Determine the [X, Y] coordinate at the center of the cell enclosing the given text.  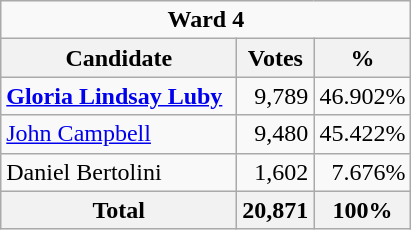
Candidate [119, 58]
9,789 [276, 96]
46.902% [362, 96]
Daniel Bertolini [119, 172]
% [362, 58]
9,480 [276, 134]
7.676% [362, 172]
100% [362, 210]
Total [119, 210]
Ward 4 [206, 20]
20,871 [276, 210]
Votes [276, 58]
John Campbell [119, 134]
45.422% [362, 134]
1,602 [276, 172]
Gloria Lindsay Luby [119, 96]
